Extract the [x, y] coordinate from the center of the cell holding the provided text.  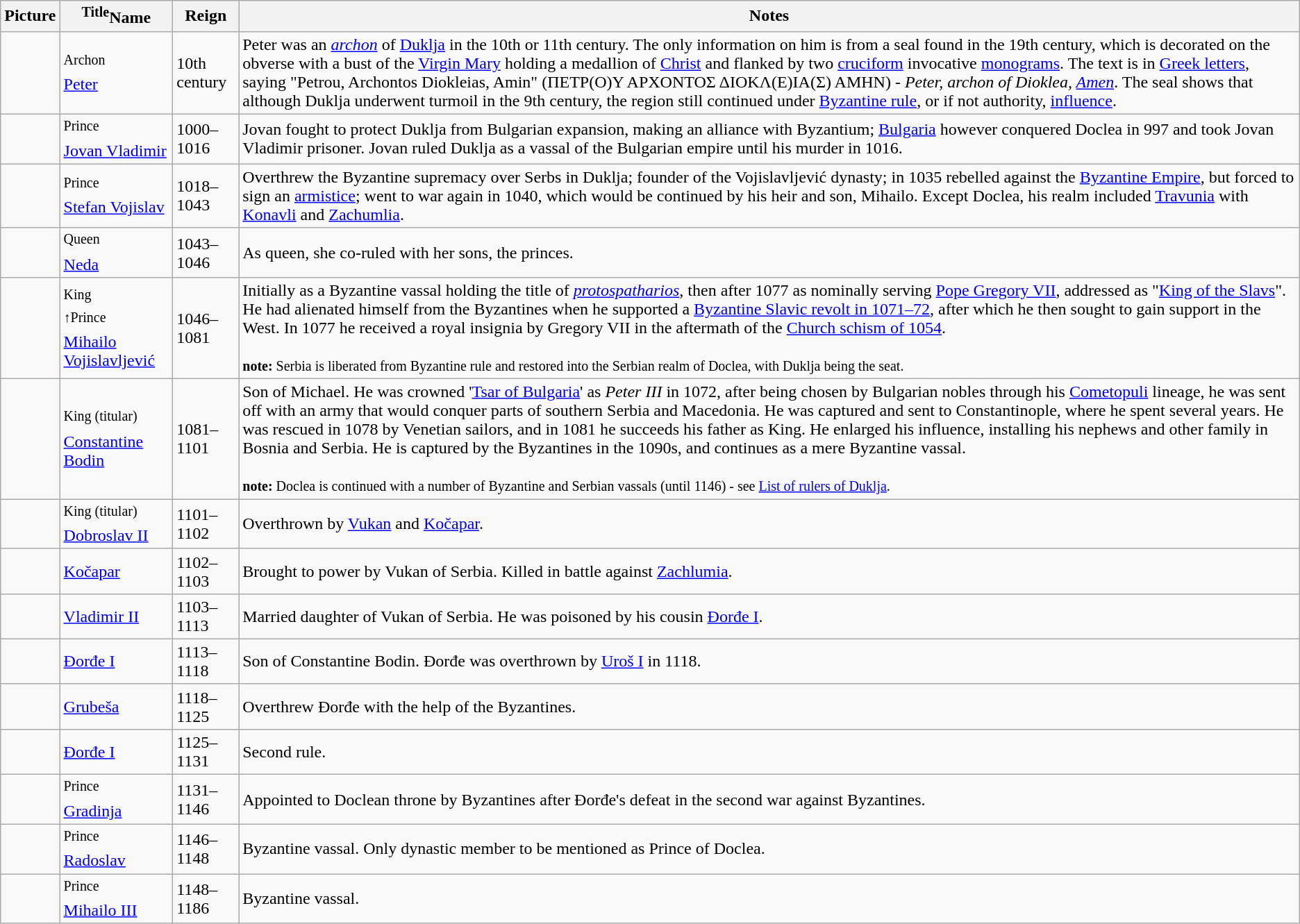
Kočapar [117, 571]
King (titular)Constantine Bodin [117, 439]
PrinceMihailo III [117, 899]
King (titular)Dobroslav II [117, 524]
1113–1118 [206, 661]
1146–1148 [206, 849]
Grubeša [117, 707]
Overthrown by Vukan and Kočapar. [769, 524]
1000–1016 [206, 139]
1148–1186 [206, 899]
ArchonPeter [117, 72]
1125–1131 [206, 751]
Picture [31, 17]
PrinceJovan Vladimir [117, 139]
1102–1103 [206, 571]
1081–1101 [206, 439]
Brought to power by Vukan of Serbia. Killed in battle against Zachlumia. [769, 571]
PrinceGradinja [117, 800]
1131–1146 [206, 800]
Notes [769, 17]
PrinceStefan Vojislav [117, 196]
1018–1043 [206, 196]
10th century [206, 72]
1101–1102 [206, 524]
Reign [206, 17]
Married daughter of Vukan of Serbia. He was poisoned by his cousin Đorđe I. [769, 616]
Byzantine vassal. Only dynastic member to be mentioned as Prince of Doclea. [769, 849]
1046–1081 [206, 328]
As queen, she co-ruled with her sons, the princes. [769, 253]
Byzantine vassal. [769, 899]
1043–1046 [206, 253]
Second rule. [769, 751]
Vladimir II [117, 616]
1118–1125 [206, 707]
Appointed to Doclean throne by Byzantines after Đorđe's defeat in the second war against Byzantines. [769, 800]
Overthrew Đorđe with the help of the Byzantines. [769, 707]
TitleName [117, 17]
Son of Constantine Bodin. Đorđe was overthrown by Uroš I in 1118. [769, 661]
1103–1113 [206, 616]
King↑PrinceMihailo Vojislavljević [117, 328]
PrinceRadoslav [117, 849]
QueenNeda [117, 253]
